From the cell containing the given text, extract its center point as [x, y] coordinate. 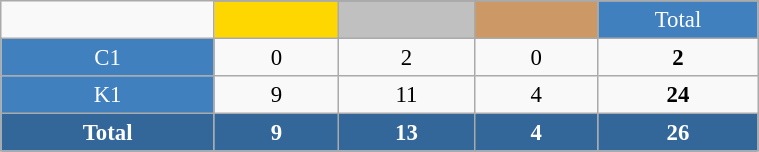
26 [678, 133]
13 [407, 133]
C1 [108, 58]
K1 [108, 95]
24 [678, 95]
11 [407, 95]
